Locate the cell with the specified text and output its (X, Y) center coordinate. 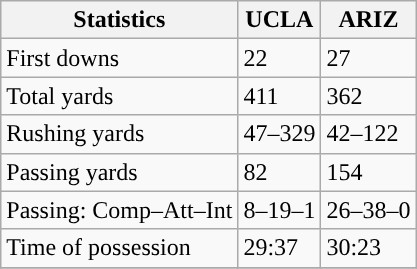
Statistics (120, 20)
26–38–0 (368, 210)
362 (368, 96)
154 (368, 172)
First downs (120, 58)
22 (280, 58)
Rushing yards (120, 134)
8–19–1 (280, 210)
411 (280, 96)
30:23 (368, 248)
82 (280, 172)
ARIZ (368, 20)
Passing yards (120, 172)
29:37 (280, 248)
42–122 (368, 134)
Passing: Comp–Att–Int (120, 210)
Total yards (120, 96)
UCLA (280, 20)
47–329 (280, 134)
Time of possession (120, 248)
27 (368, 58)
